Extract the (x, y) coordinate from the center of the cell holding the provided text.  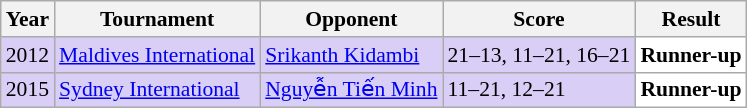
Year (28, 19)
Srikanth Kidambi (351, 55)
Sydney International (157, 90)
11–21, 12–21 (538, 90)
Score (538, 19)
2012 (28, 55)
Nguyễn Tiến Minh (351, 90)
21–13, 11–21, 16–21 (538, 55)
2015 (28, 90)
Maldives International (157, 55)
Result (690, 19)
Tournament (157, 19)
Opponent (351, 19)
